From the cell containing the given text, extract its center point as (x, y) coordinate. 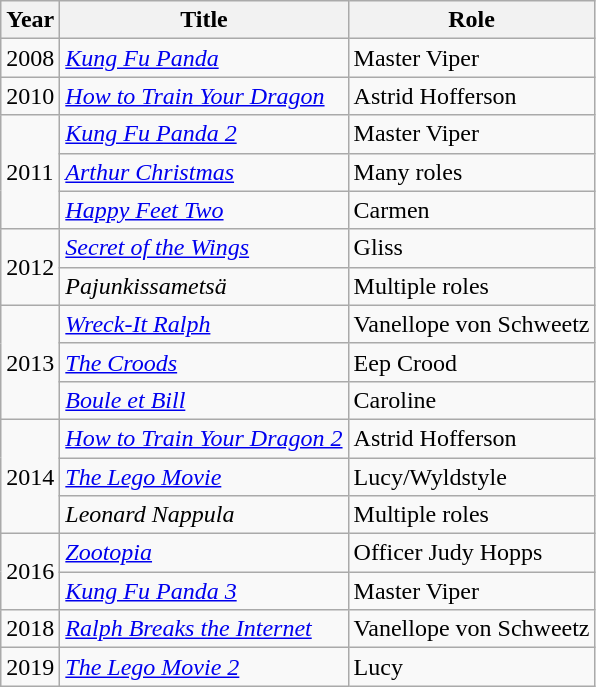
How to Train Your Dragon 2 (204, 438)
Ralph Breaks the Internet (204, 629)
Happy Feet Two (204, 210)
Many roles (472, 172)
Boule et Bill (204, 400)
Pajunkissametsä (204, 286)
2018 (30, 629)
2014 (30, 476)
Wreck-It Ralph (204, 324)
Kung Fu Panda (204, 58)
2012 (30, 267)
Eep Crood (472, 362)
Kung Fu Panda 3 (204, 591)
Leonard Nappula (204, 515)
2019 (30, 667)
2013 (30, 362)
The Croods (204, 362)
Caroline (472, 400)
2016 (30, 572)
2011 (30, 172)
Lucy (472, 667)
Arthur Christmas (204, 172)
Title (204, 20)
The Lego Movie (204, 477)
Year (30, 20)
Carmen (472, 210)
2008 (30, 58)
Gliss (472, 248)
Zootopia (204, 553)
Officer Judy Hopps (472, 553)
The Lego Movie 2 (204, 667)
2010 (30, 96)
Role (472, 20)
Secret of the Wings (204, 248)
Lucy/Wyldstyle (472, 477)
Kung Fu Panda 2 (204, 134)
How to Train Your Dragon (204, 96)
